Extract the (x, y) coordinate from the center of the cell holding the provided text.  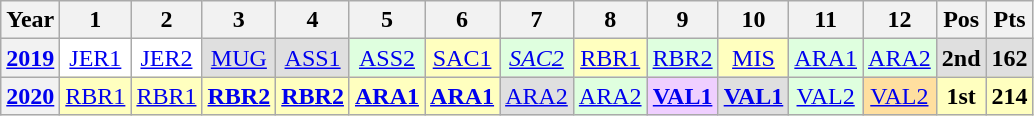
JER2 (166, 58)
162 (1010, 58)
2020 (30, 96)
2nd (961, 58)
214 (1010, 96)
ASS2 (386, 58)
SAC2 (537, 58)
12 (900, 20)
1st (961, 96)
9 (682, 20)
4 (313, 20)
7 (537, 20)
11 (826, 20)
MIS (754, 58)
1 (96, 20)
Pts (1010, 20)
10 (754, 20)
2019 (30, 58)
Pos (961, 20)
6 (462, 20)
5 (386, 20)
JER1 (96, 58)
SAC1 (462, 58)
8 (610, 20)
MUG (239, 58)
2 (166, 20)
ASS1 (313, 58)
3 (239, 20)
Year (30, 20)
